Provide the [X, Y] coordinate of the cell's center where the given text is located.  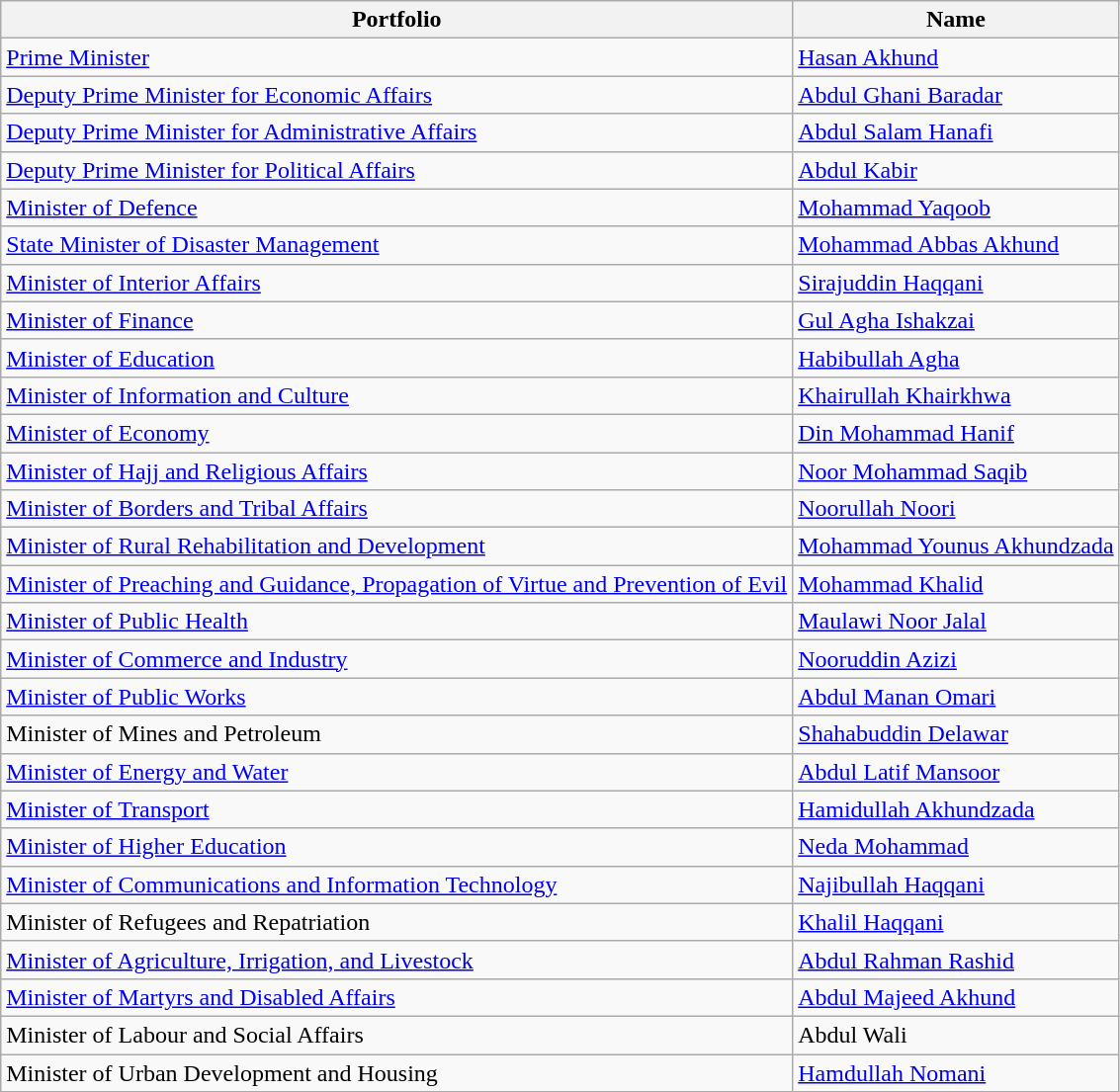
Deputy Prime Minister for Economic Affairs [397, 95]
Sirajuddin Haqqani [956, 283]
Noor Mohammad Saqib [956, 471]
Habibullah Agha [956, 358]
Minister of Martyrs and Disabled Affairs [397, 997]
Minister of Education [397, 358]
Shahabuddin Delawar [956, 734]
Abdul Ghani Baradar [956, 95]
Khairullah Khairkhwa [956, 395]
Prime Minister [397, 57]
Minister of Hajj and Religious Affairs [397, 471]
Minister of Urban Development and Housing [397, 1072]
Minister of Refugees and Repatriation [397, 922]
Khalil Haqqani [956, 922]
Minister of Commerce and Industry [397, 659]
Abdul Salam Hanafi [956, 132]
Minister of Finance [397, 320]
Abdul Majeed Akhund [956, 997]
Hamidullah Akhundzada [956, 809]
Name [956, 20]
Hasan Akhund [956, 57]
Minister of Borders and Tribal Affairs [397, 509]
Mohammad Yaqoob [956, 208]
Minister of Preaching and Guidance, Propagation of Virtue and Prevention of Evil [397, 584]
Portfolio [397, 20]
Minister of Defence [397, 208]
Minister of Higher Education [397, 847]
Mohammad Abbas Akhund [956, 245]
Abdul Latif Mansoor [956, 772]
Neda Mohammad [956, 847]
Minister of Energy and Water [397, 772]
Minister of Public Works [397, 697]
Din Mohammad Hanif [956, 433]
Abdul Kabir [956, 170]
Deputy Prime Minister for Political Affairs [397, 170]
Mohammad Younus Akhundzada [956, 546]
Minister of Rural Rehabilitation and Development [397, 546]
Abdul Manan Omari [956, 697]
Minister of Mines and Petroleum [397, 734]
Noorullah Noori [956, 509]
Gul Agha Ishakzai [956, 320]
Mohammad Khalid [956, 584]
Minister of Labour and Social Affairs [397, 1035]
Abdul Wali [956, 1035]
Minister of Economy [397, 433]
Minister of Information and Culture [397, 395]
Minister of Public Health [397, 622]
Deputy Prime Minister for Administrative Affairs [397, 132]
Minister of Communications and Information Technology [397, 884]
State Minister of Disaster Management [397, 245]
Abdul Rahman Rashid [956, 960]
Najibullah Haqqani [956, 884]
Minister of Agriculture, Irrigation, and Livestock [397, 960]
Minister of Interior Affairs [397, 283]
Hamdullah Nomani [956, 1072]
Nooruddin Azizi [956, 659]
Maulawi Noor Jalal [956, 622]
Minister of Transport [397, 809]
